Scan for the cell matching the given text and deliver its [x, y] coordinate at center. 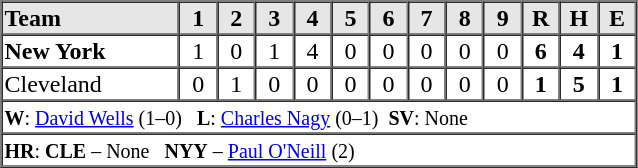
Cleveland [91, 84]
8 [465, 18]
2 [236, 18]
9 [503, 18]
Team [91, 18]
HR: CLE – None NYY – Paul O'Neill (2) [319, 150]
New York [91, 50]
7 [427, 18]
H [579, 18]
R [541, 18]
W: David Wells (1–0) L: Charles Nagy (0–1) SV: None [319, 116]
E [617, 18]
3 [274, 18]
